Identify which cell holds the provided text, then report its (X, Y) central coordinate. 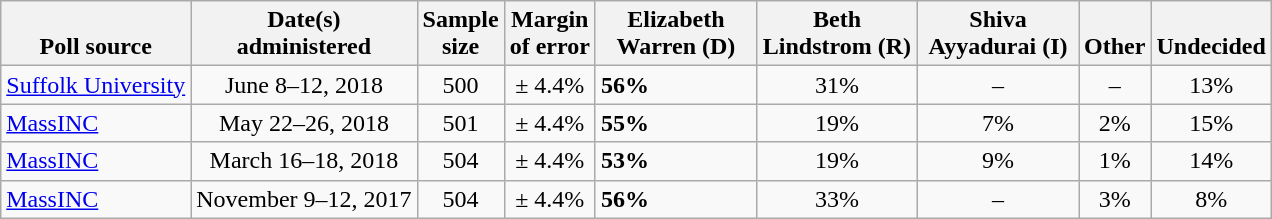
1% (1115, 161)
33% (836, 199)
ElizabethWarren (D) (676, 34)
53% (676, 161)
May 22–26, 2018 (304, 123)
3% (1115, 199)
7% (998, 123)
November 9–12, 2017 (304, 199)
2% (1115, 123)
Undecided (1211, 34)
Marginof error (550, 34)
Poll source (96, 34)
Other (1115, 34)
BethLindstrom (R) (836, 34)
8% (1211, 199)
15% (1211, 123)
Date(s)administered (304, 34)
500 (460, 85)
ShivaAyyadurai (I) (998, 34)
14% (1211, 161)
501 (460, 123)
9% (998, 161)
Samplesize (460, 34)
31% (836, 85)
June 8–12, 2018 (304, 85)
55% (676, 123)
13% (1211, 85)
Suffolk University (96, 85)
March 16–18, 2018 (304, 161)
